Capture the cell that displays the provided text and extract its [X, Y] central coordinate. 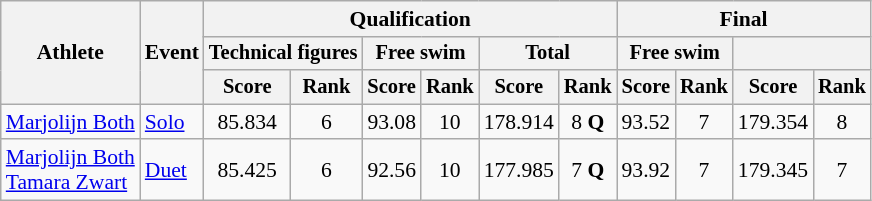
Event [172, 52]
178.914 [519, 122]
8 Q [588, 122]
85.425 [248, 170]
7 Q [588, 170]
8 [842, 122]
177.985 [519, 170]
85.834 [248, 122]
Total [548, 54]
93.08 [392, 122]
179.345 [773, 170]
93.92 [646, 170]
179.354 [773, 122]
92.56 [392, 170]
Technical figures [283, 54]
Marjolijn Both Tamara Zwart [70, 170]
Qualification [410, 19]
Athlete [70, 52]
Duet [172, 170]
Solo [172, 122]
Marjolijn Both [70, 122]
93.52 [646, 122]
Final [743, 19]
